Scan for the cell matching the given text and deliver its [x, y] coordinate at center. 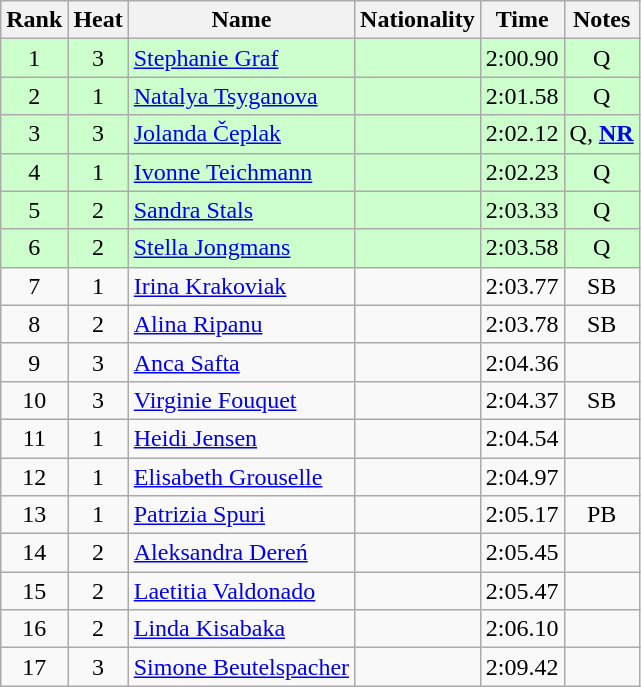
2:05.45 [522, 553]
6 [34, 248]
8 [34, 324]
Elisabeth Grouselle [241, 477]
Linda Kisabaka [241, 629]
Jolanda Čeplak [241, 134]
2:06.10 [522, 629]
Q, NR [602, 134]
2:02.23 [522, 172]
Patrizia Spuri [241, 515]
Ivonne Teichmann [241, 172]
10 [34, 400]
2:04.97 [522, 477]
Natalya Tsyganova [241, 96]
7 [34, 286]
16 [34, 629]
14 [34, 553]
2:03.77 [522, 286]
Time [522, 20]
Nationality [418, 20]
13 [34, 515]
2:04.36 [522, 362]
Stephanie Graf [241, 58]
Laetitia Valdonado [241, 591]
Irina Krakoviak [241, 286]
Simone Beutelspacher [241, 667]
Aleksandra Dereń [241, 553]
Virginie Fouquet [241, 400]
5 [34, 210]
9 [34, 362]
Anca Safta [241, 362]
12 [34, 477]
Name [241, 20]
2:04.54 [522, 438]
Sandra Stals [241, 210]
Heat [98, 20]
2:02.12 [522, 134]
15 [34, 591]
2:03.78 [522, 324]
Stella Jongmans [241, 248]
2:03.58 [522, 248]
Alina Ripanu [241, 324]
2:05.47 [522, 591]
2:09.42 [522, 667]
17 [34, 667]
2:01.58 [522, 96]
PB [602, 515]
2:03.33 [522, 210]
Heidi Jensen [241, 438]
Notes [602, 20]
11 [34, 438]
2:00.90 [522, 58]
2:05.17 [522, 515]
2:04.37 [522, 400]
4 [34, 172]
Rank [34, 20]
